From the cell containing the given text, extract its center point as [X, Y] coordinate. 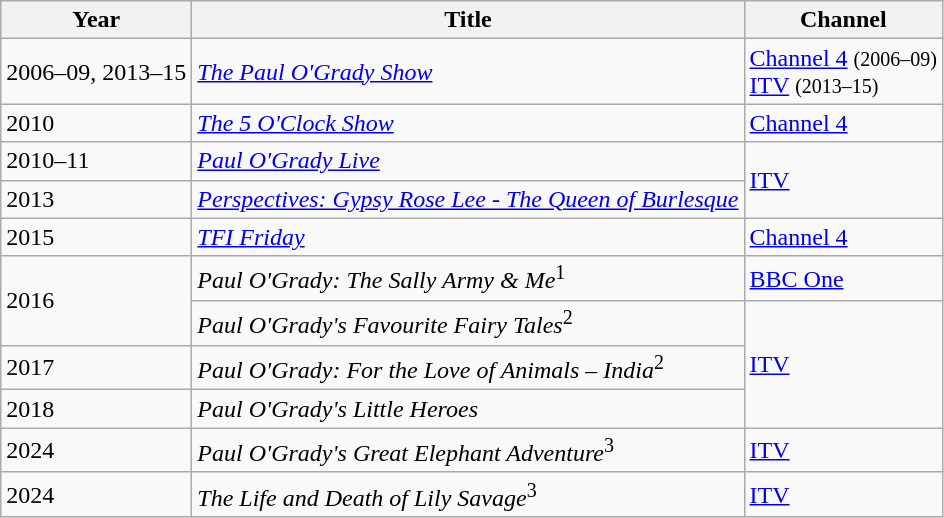
Paul O'Grady: For the Love of Animals – India2 [468, 368]
2015 [96, 237]
2017 [96, 368]
Paul O'Grady's Great Elephant Adventure3 [468, 450]
2018 [96, 409]
2013 [96, 199]
2010–11 [96, 161]
Paul O'Grady's Favourite Fairy Tales2 [468, 324]
2016 [96, 300]
Year [96, 20]
TFI Friday [468, 237]
2010 [96, 123]
Channel 4 (2006–09)ITV (2013–15) [843, 72]
2006–09, 2013–15 [96, 72]
Title [468, 20]
Channel [843, 20]
Paul O'Grady Live [468, 161]
The Paul O'Grady Show [468, 72]
The 5 O'Clock Show [468, 123]
The Life and Death of Lily Savage3 [468, 494]
Paul O'Grady's Little Heroes [468, 409]
Paul O'Grady: The Sally Army & Me1 [468, 278]
Perspectives: Gypsy Rose Lee - The Queen of Burlesque [468, 199]
BBC One [843, 278]
